Extract the [x, y] coordinate from the center of the cell holding the provided text.  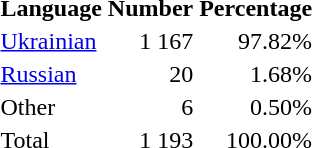
6 [150, 107]
1 167 [150, 41]
20 [150, 74]
